Provide the [X, Y] coordinate of the cell's center where the given text is located.  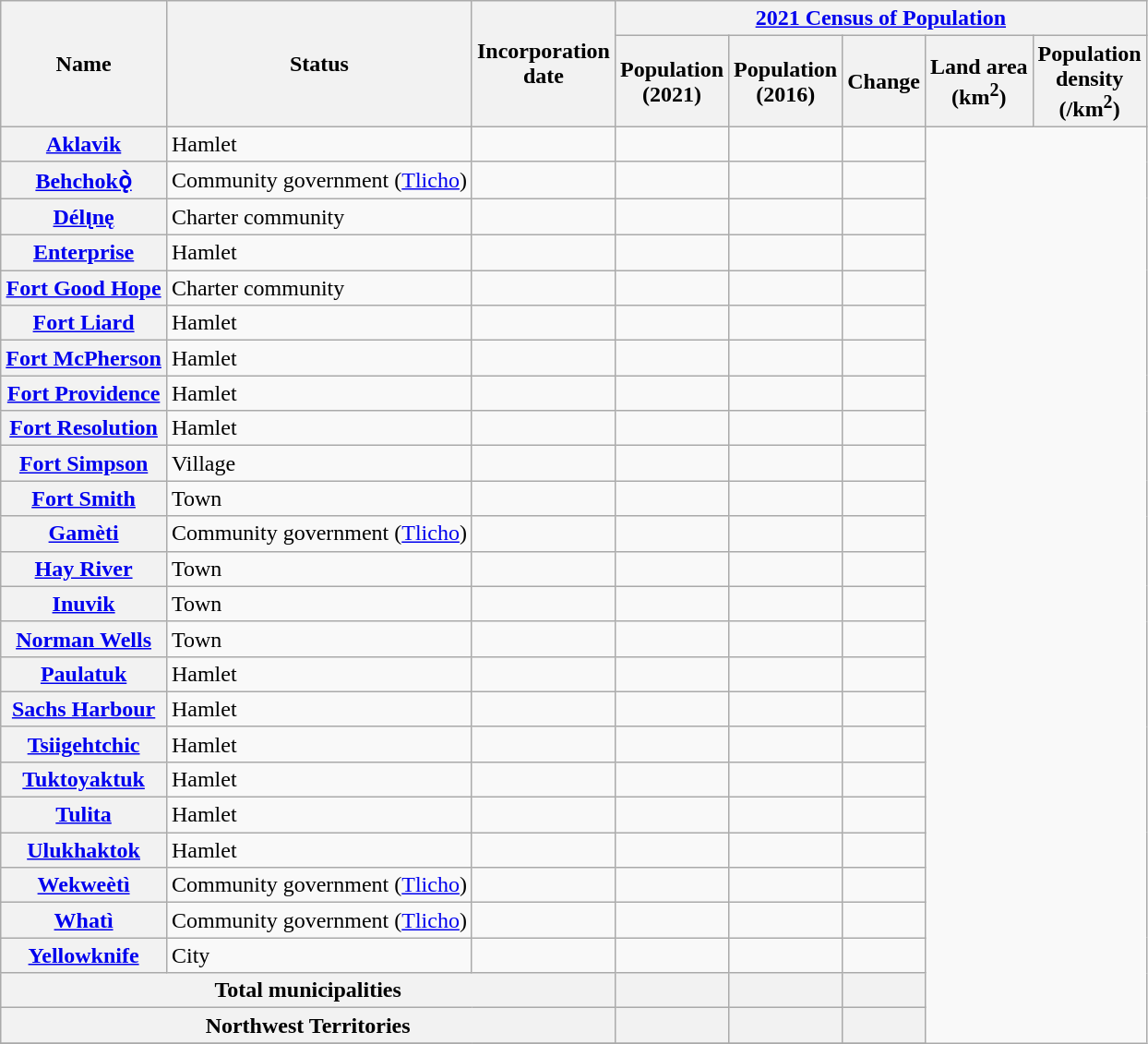
Enterprise [84, 253]
Hay River [84, 569]
Tuktoyaktuk [84, 779]
Population(2016) [786, 81]
Name [84, 65]
City [319, 955]
Fort Liard [84, 323]
Gamèti [84, 534]
Wekweètì [84, 885]
Délı̨nę [84, 217]
Fort Providence [84, 393]
Tsiigehtchic [84, 744]
Fort Simpson [84, 463]
Tulita [84, 815]
Land area(km2) [978, 81]
Fort McPherson [84, 358]
Total municipalities [308, 990]
Incorporationdate [543, 65]
Change [884, 81]
Whatì [84, 920]
2021 Census of Population [880, 18]
Populationdensity(/km2) [1089, 81]
Northwest Territories [308, 1026]
Ulukhaktok [84, 850]
Inuvik [84, 604]
Behchokǫ̀ [84, 180]
Fort Good Hope [84, 288]
Yellowknife [84, 955]
Fort Smith [84, 498]
Village [319, 463]
Status [319, 65]
Norman Wells [84, 639]
Sachs Harbour [84, 709]
Population(2021) [672, 81]
Aklavik [84, 144]
Fort Resolution [84, 428]
Paulatuk [84, 674]
